Extract the [X, Y] coordinate from the center of the cell holding the provided text.  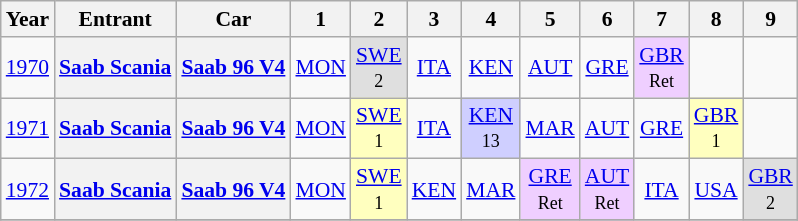
7 [662, 19]
GBRRet [662, 68]
Year [28, 19]
8 [716, 19]
USA [716, 190]
3 [434, 19]
1970 [28, 68]
GRERet [550, 190]
KEN13 [490, 128]
5 [550, 19]
6 [607, 19]
4 [490, 19]
AUTRet [607, 190]
GBR2 [770, 190]
9 [770, 19]
GBR1 [716, 128]
1 [320, 19]
Entrant [115, 19]
SWE2 [379, 68]
Car [233, 19]
1972 [28, 190]
1971 [28, 128]
2 [379, 19]
